Provide the [x, y] coordinate of the cell's center where the given text is located.  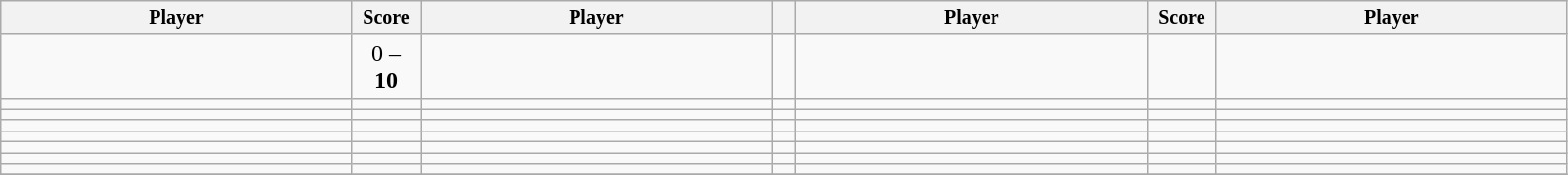
0 – 10 [386, 65]
